Determine the [X, Y] coordinate at the center of the cell enclosing the given text.  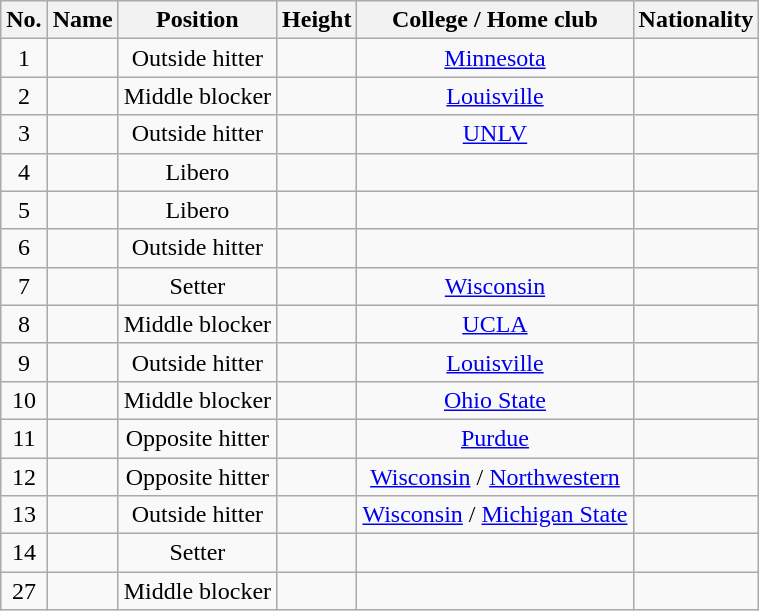
7 [24, 286]
Position [197, 20]
5 [24, 210]
Minnesota [495, 58]
12 [24, 477]
2 [24, 96]
9 [24, 362]
Name [82, 20]
Purdue [495, 438]
13 [24, 515]
Height [317, 20]
Ohio State [495, 400]
Nationality [696, 20]
UNLV [495, 134]
No. [24, 20]
Wisconsin [495, 286]
College / Home club [495, 20]
1 [24, 58]
8 [24, 324]
3 [24, 134]
4 [24, 172]
27 [24, 591]
UCLA [495, 324]
Wisconsin / Northwestern [495, 477]
6 [24, 248]
10 [24, 400]
14 [24, 553]
11 [24, 438]
Wisconsin / Michigan State [495, 515]
